Determine the (X, Y) coordinate at the center of the cell enclosing the given text.  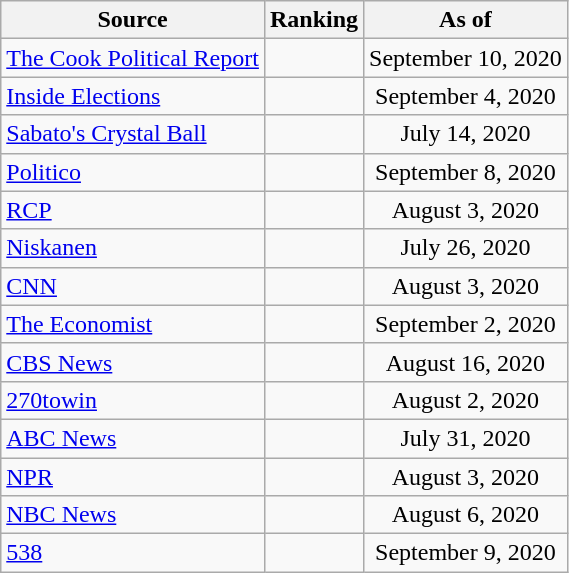
538 (133, 553)
August 16, 2020 (466, 362)
Source (133, 20)
CNN (133, 286)
September 9, 2020 (466, 553)
CBS News (133, 362)
NBC News (133, 515)
September 8, 2020 (466, 172)
August 6, 2020 (466, 515)
Politico (133, 172)
The Cook Political Report (133, 58)
ABC News (133, 438)
Niskanen (133, 248)
Inside Elections (133, 96)
July 31, 2020 (466, 438)
August 2, 2020 (466, 400)
The Economist (133, 324)
Ranking (314, 20)
July 26, 2020 (466, 248)
RCP (133, 210)
Sabato's Crystal Ball (133, 134)
September 2, 2020 (466, 324)
As of (466, 20)
270towin (133, 400)
NPR (133, 477)
September 10, 2020 (466, 58)
September 4, 2020 (466, 96)
July 14, 2020 (466, 134)
